Detect which cell encompasses the target text, then output its (X, Y) center coordinate. 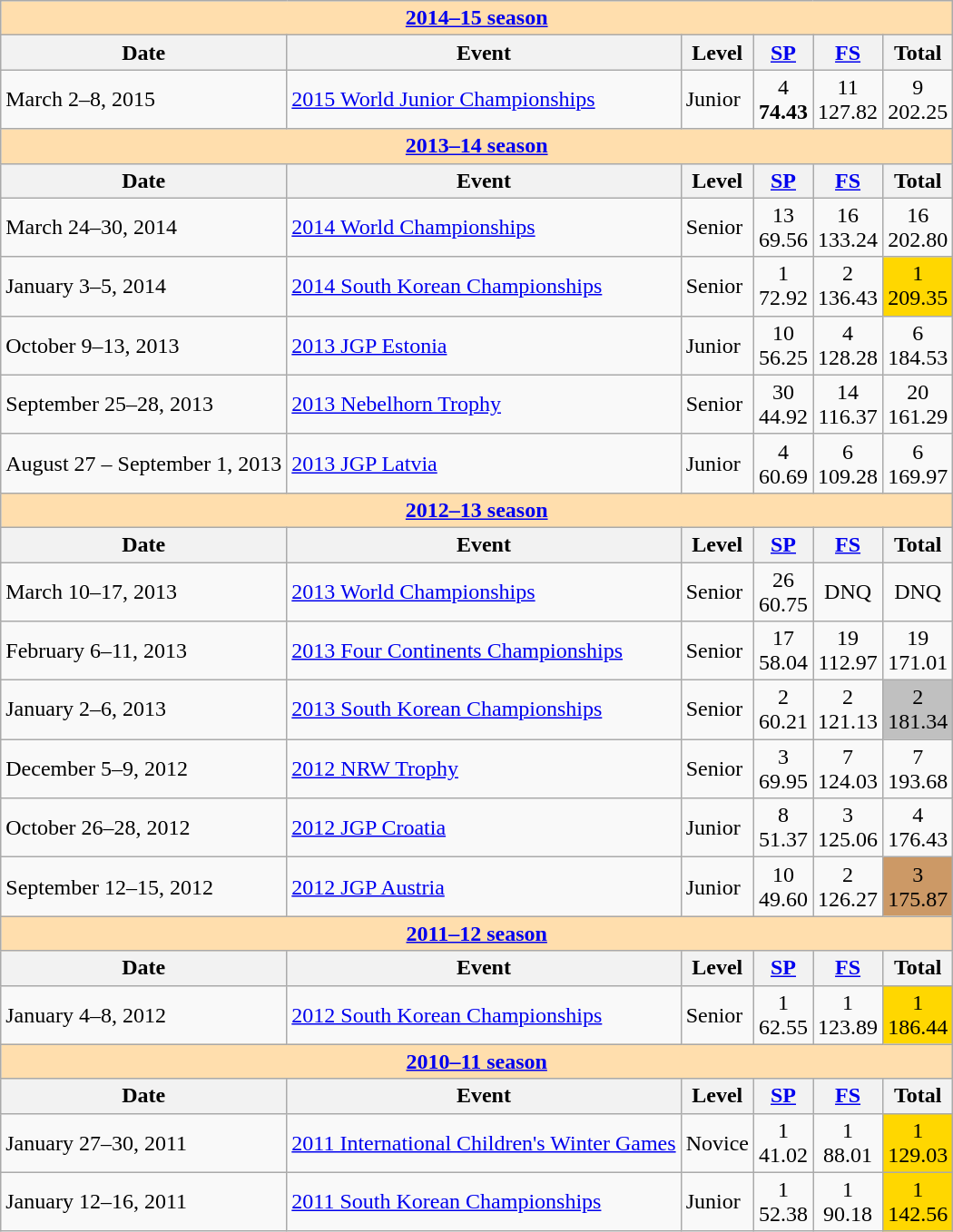
4 60.69 (782, 463)
2013 JGP Latvia (484, 463)
1 52.38 (782, 1201)
6 169.97 (919, 463)
1 88.01 (848, 1143)
14 116.37 (848, 405)
6 109.28 (848, 463)
2011 South Korean Championships (484, 1201)
3 125.06 (848, 827)
16 202.80 (919, 227)
January 27–30, 2011 (143, 1143)
December 5–9, 2012 (143, 769)
13 69.56 (782, 227)
2013 World Championships (484, 592)
1 123.89 (848, 1014)
2013 Four Continents Championships (484, 651)
4 74.43 (782, 100)
19 112.97 (848, 651)
2012 JGP Croatia (484, 827)
September 12–15, 2012 (143, 887)
January 3–5, 2014 (143, 287)
Novice (717, 1143)
26 60.75 (782, 592)
6 184.53 (919, 345)
2 60.21 (782, 709)
2012 NRW Trophy (484, 769)
1 72.92 (782, 287)
1 209.35 (919, 287)
2012 JGP Austria (484, 887)
January 12–16, 2011 (143, 1201)
2012 South Korean Championships (484, 1014)
10 49.60 (782, 887)
January 4–8, 2012 (143, 1014)
17 58.04 (782, 651)
October 26–28, 2012 (143, 827)
2015 World Junior Championships (484, 100)
3 69.95 (782, 769)
1 41.02 (782, 1143)
2012–13 season (477, 510)
2014 South Korean Championships (484, 287)
March 2–8, 2015 (143, 100)
4 176.43 (919, 827)
2013–14 season (477, 146)
2011–12 season (477, 934)
2014–15 season (477, 18)
March 24–30, 2014 (143, 227)
7 124.03 (848, 769)
2010–11 season (477, 1061)
9 202.25 (919, 100)
3 175.87 (919, 887)
March 10–17, 2013 (143, 592)
10 56.25 (782, 345)
1 142.56 (919, 1201)
2014 World Championships (484, 227)
2 121.13 (848, 709)
19 171.01 (919, 651)
7 193.68 (919, 769)
September 25–28, 2013 (143, 405)
1 186.44 (919, 1014)
16 133.24 (848, 227)
2011 International Children's Winter Games (484, 1143)
January 2–6, 2013 (143, 709)
October 9–13, 2013 (143, 345)
1 90.18 (848, 1201)
20 161.29 (919, 405)
4 128.28 (848, 345)
1 129.03 (919, 1143)
30 44.92 (782, 405)
February 6–11, 2013 (143, 651)
8 51.37 (782, 827)
2013 JGP Estonia (484, 345)
2 126.27 (848, 887)
11 127.82 (848, 100)
1 62.55 (782, 1014)
2013 South Korean Championships (484, 709)
2 181.34 (919, 709)
August 27 – September 1, 2013 (143, 463)
2013 Nebelhorn Trophy (484, 405)
2 136.43 (848, 287)
